Return (x, y) of the center of cell containing provided text 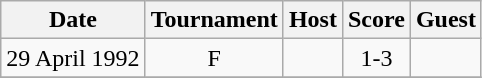
Host (312, 20)
Date (73, 20)
F (214, 58)
1-3 (376, 58)
Score (376, 20)
29 April 1992 (73, 58)
Tournament (214, 20)
Guest (446, 20)
